Return (X, Y) of the center of cell containing provided text 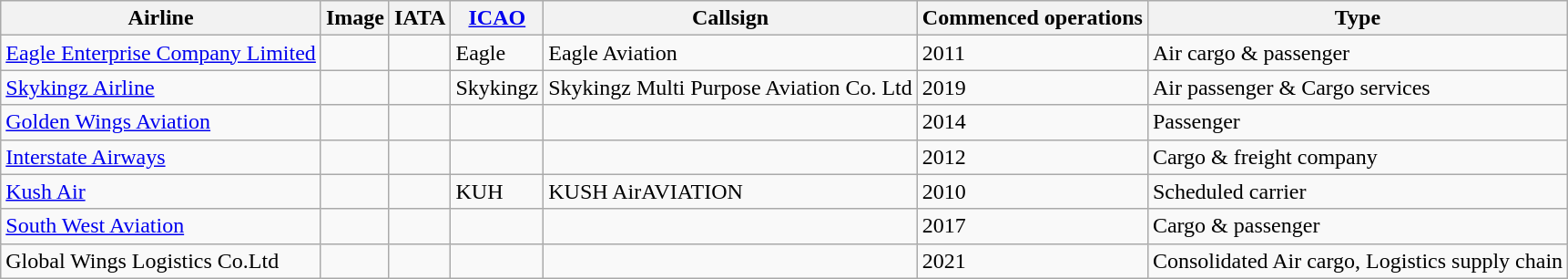
Air cargo & passenger (1357, 53)
Passenger (1357, 122)
Interstate Airways (161, 157)
South West Aviation (161, 226)
Image (355, 18)
Kush Air (161, 191)
Golden Wings Aviation (161, 122)
2011 (1033, 53)
Global Wings Logistics Co.Ltd (161, 261)
KUH (497, 191)
Skykingz Airline (161, 88)
IATA (420, 18)
2010 (1033, 191)
Cargo & passenger (1357, 226)
2017 (1033, 226)
Type (1357, 18)
2012 (1033, 157)
Skykingz (497, 88)
Cargo & freight company (1357, 157)
Airline (161, 18)
Scheduled carrier (1357, 191)
Air passenger & Cargo services (1357, 88)
2014 (1033, 122)
Eagle (497, 53)
Commenced operations (1033, 18)
ICAO (497, 18)
2021 (1033, 261)
Consolidated Air cargo, Logistics supply chain (1357, 261)
Callsign (730, 18)
Eagle Aviation (730, 53)
Eagle Enterprise Company Limited (161, 53)
Skykingz Multi Purpose Aviation Co. Ltd (730, 88)
2019 (1033, 88)
KUSH AirAVIATION (730, 191)
